Find where the given text appears and provide that cell's center as (x, y) coordinate. 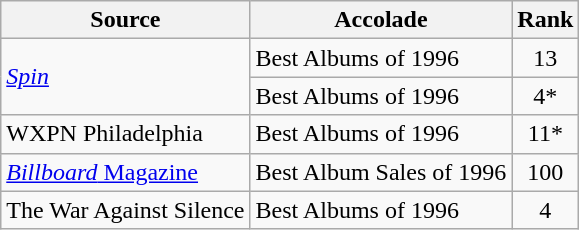
Spin (126, 77)
Accolade (381, 20)
100 (546, 172)
4 (546, 210)
Best Album Sales of 1996 (381, 172)
4* (546, 96)
WXPN Philadelphia (126, 134)
The War Against Silence (126, 210)
11* (546, 134)
Billboard Magazine (126, 172)
Rank (546, 20)
Source (126, 20)
13 (546, 58)
